For the text-containing cell, return its midpoint in (X, Y) coordinate format. 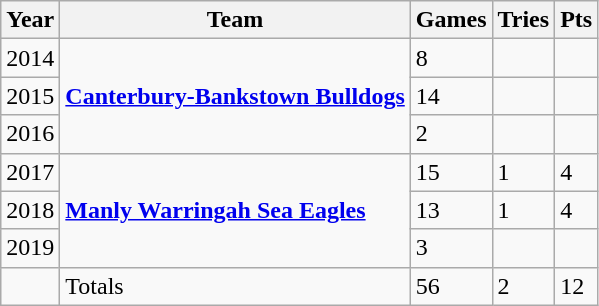
Tries (524, 20)
Games (451, 20)
8 (451, 58)
15 (451, 172)
14 (451, 96)
2014 (30, 58)
Canterbury-Bankstown Bulldogs (235, 96)
2016 (30, 134)
Year (30, 20)
Manly Warringah Sea Eagles (235, 210)
Pts (576, 20)
Totals (235, 286)
2017 (30, 172)
Team (235, 20)
12 (576, 286)
13 (451, 210)
2018 (30, 210)
2019 (30, 248)
2015 (30, 96)
56 (451, 286)
3 (451, 248)
